Return (X, Y) of the center of cell containing provided text 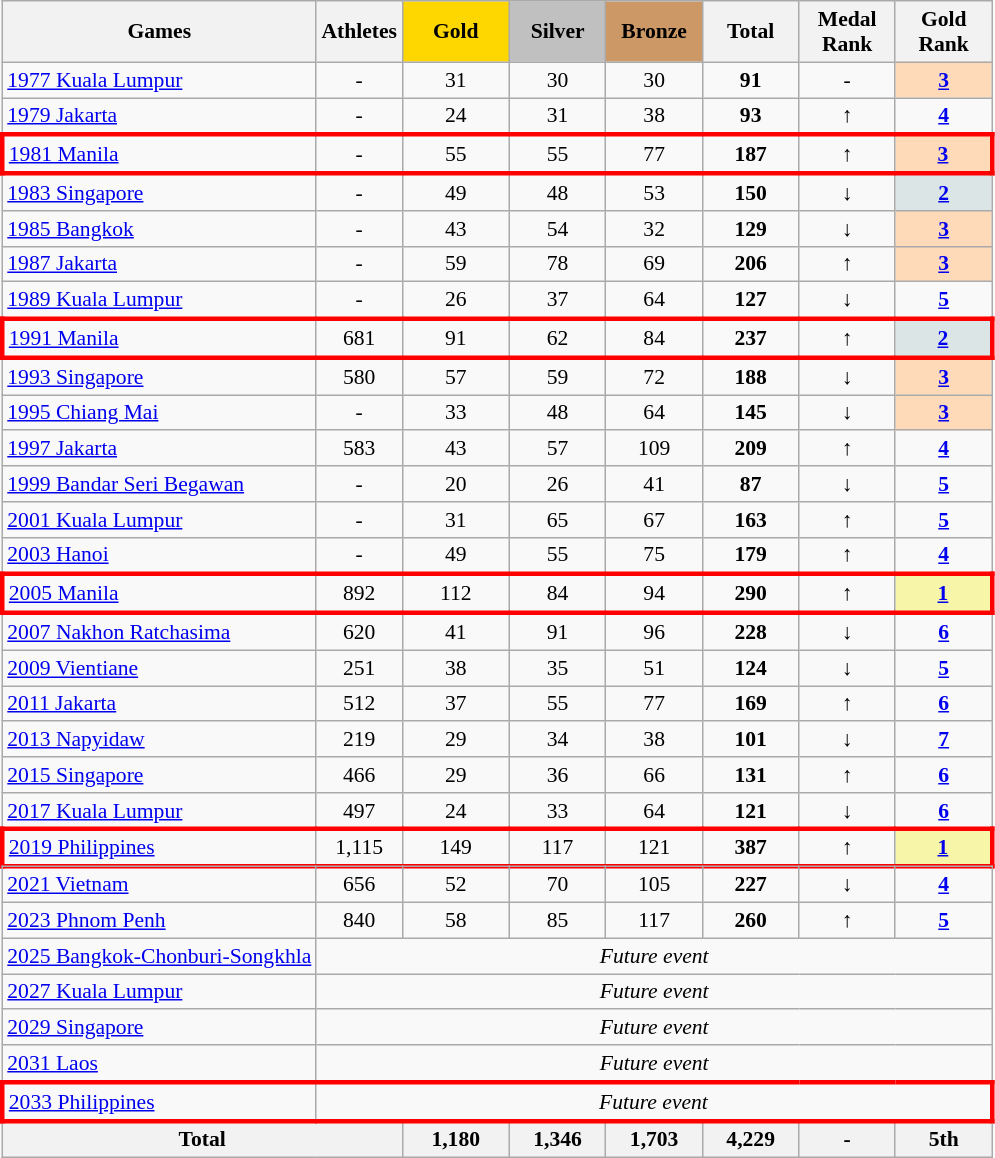
656 (359, 885)
36 (558, 775)
32 (654, 229)
51 (654, 668)
2025 Bangkok-Chonburi-Songkhla (159, 956)
2001 Kuala Lumpur (159, 520)
70 (558, 885)
2021 Vietnam (159, 885)
2015 Singapore (159, 775)
290 (750, 594)
7 (944, 740)
Athletes (359, 32)
1,115 (359, 848)
2031 Laos (159, 1064)
20 (456, 484)
497 (359, 811)
Gold Rank (944, 32)
1993 Singapore (159, 376)
109 (654, 449)
1985 Bangkok (159, 229)
2027 Kuala Lumpur (159, 992)
127 (750, 300)
66 (654, 775)
101 (750, 740)
1,346 (558, 1140)
52 (456, 885)
129 (750, 229)
105 (654, 885)
124 (750, 668)
1977 Kuala Lumpur (159, 80)
237 (750, 338)
2029 Singapore (159, 1028)
96 (654, 632)
1987 Jakarta (159, 264)
2007 Nakhon Ratchasima (159, 632)
179 (750, 556)
Gold (456, 32)
2017 Kuala Lumpur (159, 811)
35 (558, 668)
580 (359, 376)
1997 Jakarta (159, 449)
1999 Bandar Seri Begawan (159, 484)
2019 Philippines (159, 848)
1,180 (456, 1140)
219 (359, 740)
892 (359, 594)
112 (456, 594)
1995 Chiang Mai (159, 413)
53 (654, 192)
75 (654, 556)
1991 Manila (159, 338)
209 (750, 449)
387 (750, 848)
512 (359, 704)
2009 Vientiane (159, 668)
227 (750, 885)
251 (359, 668)
1981 Manila (159, 154)
1989 Kuala Lumpur (159, 300)
169 (750, 704)
58 (456, 921)
Games (159, 32)
5th (944, 1140)
188 (750, 376)
94 (654, 594)
72 (654, 376)
2011 Jakarta (159, 704)
Bronze (654, 32)
163 (750, 520)
145 (750, 413)
840 (359, 921)
1,703 (654, 1140)
187 (750, 154)
78 (558, 264)
34 (558, 740)
87 (750, 484)
65 (558, 520)
85 (558, 921)
149 (456, 848)
260 (750, 921)
Medal Rank (848, 32)
54 (558, 229)
62 (558, 338)
2023 Phnom Penh (159, 921)
67 (654, 520)
2013 Napyidaw (159, 740)
2005 Manila (159, 594)
2033 Philippines (159, 1102)
466 (359, 775)
93 (750, 116)
150 (750, 192)
131 (750, 775)
1983 Singapore (159, 192)
620 (359, 632)
Silver (558, 32)
583 (359, 449)
4,229 (750, 1140)
2003 Hanoi (159, 556)
206 (750, 264)
1979 Jakarta (159, 116)
681 (359, 338)
69 (654, 264)
228 (750, 632)
